Detect which cell encompasses the target text, then output its [X, Y] center coordinate. 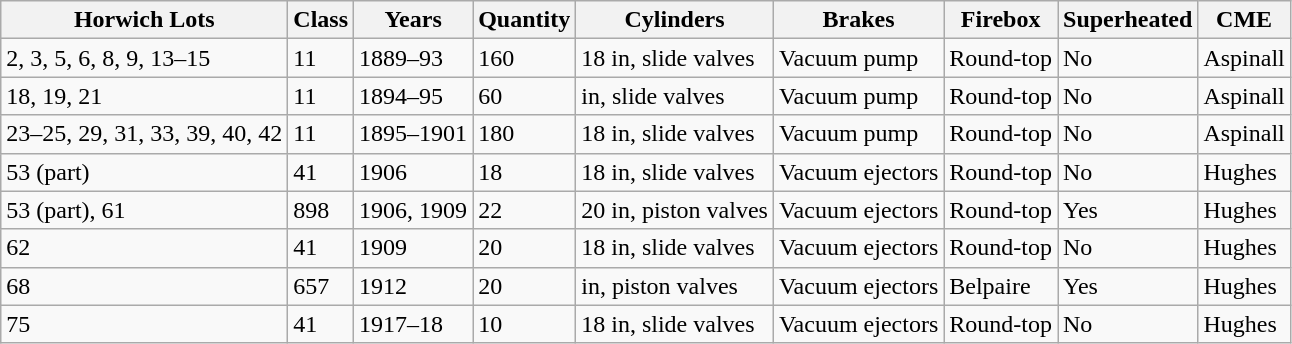
1906 [414, 172]
Cylinders [675, 20]
23–25, 29, 31, 33, 39, 40, 42 [144, 134]
1894–95 [414, 96]
1912 [414, 286]
CME [1244, 20]
in, piston valves [675, 286]
1906, 1909 [414, 210]
657 [321, 286]
18 [524, 172]
180 [524, 134]
Years [414, 20]
53 (part) [144, 172]
Superheated [1128, 20]
1909 [414, 248]
160 [524, 58]
75 [144, 324]
1917–18 [414, 324]
1889–93 [414, 58]
Quantity [524, 20]
Horwich Lots [144, 20]
in, slide valves [675, 96]
20 in, piston valves [675, 210]
1895–1901 [414, 134]
53 (part), 61 [144, 210]
Firebox [1001, 20]
Belpaire [1001, 286]
2, 3, 5, 6, 8, 9, 13–15 [144, 58]
62 [144, 248]
22 [524, 210]
10 [524, 324]
Brakes [858, 20]
68 [144, 286]
Class [321, 20]
60 [524, 96]
18, 19, 21 [144, 96]
898 [321, 210]
